Extract the (x, y) coordinate from the center of the cell holding the provided text.  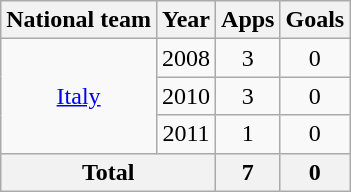
7 (248, 172)
Italy (79, 96)
Goals (315, 20)
Total (108, 172)
Apps (248, 20)
1 (248, 134)
Year (186, 20)
2011 (186, 134)
2010 (186, 96)
2008 (186, 58)
National team (79, 20)
